Detect which cell encompasses the target text, then output its (x, y) center coordinate. 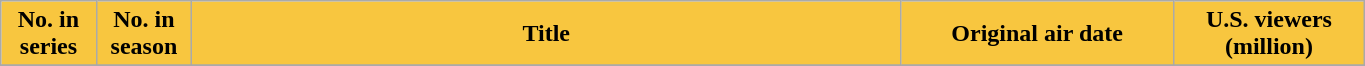
Title (546, 34)
U.S. viewers(million) (1268, 34)
No. inseries (48, 34)
No. inseason (144, 34)
Original air date (1038, 34)
